Output the [X, Y] coordinate of the center of the cell containing the given text.  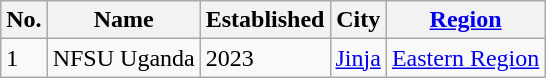
NFSU Uganda [124, 58]
Name [124, 20]
1 [24, 58]
City [358, 20]
Jinja [358, 58]
Established [265, 20]
No. [24, 20]
2023 [265, 58]
Region [465, 20]
Eastern Region [465, 58]
